Identify which cell holds the provided text, then report its [X, Y] central coordinate. 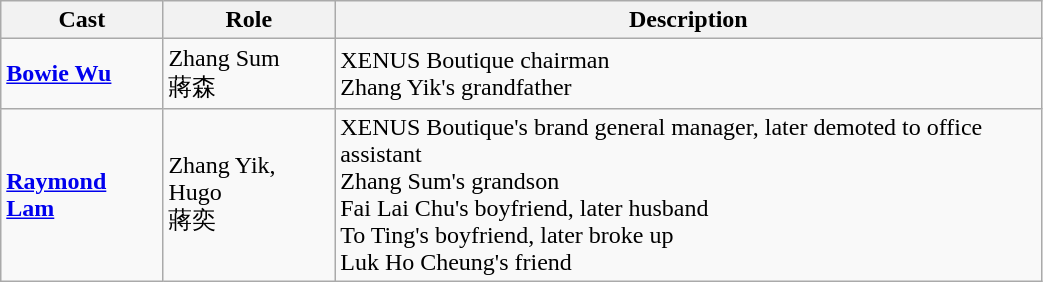
Zhang Sum蔣森 [249, 74]
XENUS Boutique chairmanZhang Yik's grandfather [688, 74]
Description [688, 20]
Raymond Lam [82, 194]
Role [249, 20]
Bowie Wu [82, 74]
Zhang Yik, Hugo蔣奕 [249, 194]
Cast [82, 20]
